Pinpoint the cell where the given text exists, returning its (X, Y) midpoint coordinate. 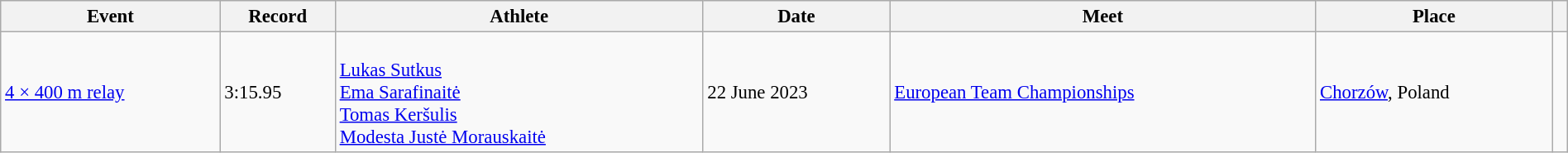
Date (796, 17)
Place (1434, 17)
Meet (1103, 17)
Lukas SutkusEma SarafinaitėTomas KeršulisModesta Justė Morauskaitė (519, 93)
Athlete (519, 17)
3:15.95 (278, 93)
European Team Championships (1103, 93)
Chorzów, Poland (1434, 93)
22 June 2023 (796, 93)
Record (278, 17)
Event (111, 17)
4 × 400 m relay (111, 93)
